Locate the cell with the specified text and output its [x, y] center coordinate. 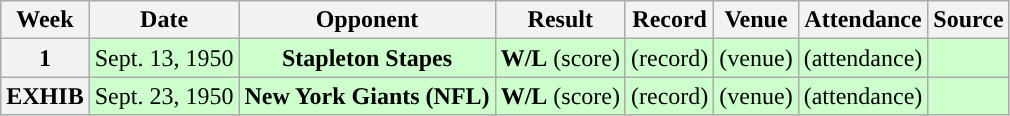
Sept. 13, 1950 [164, 58]
Venue [756, 20]
Result [560, 20]
EXHIB [45, 96]
1 [45, 58]
Opponent [367, 20]
New York Giants (NFL) [367, 96]
Record [669, 20]
Stapleton Stapes [367, 58]
Attendance [863, 20]
Source [968, 20]
Sept. 23, 1950 [164, 96]
Date [164, 20]
Week [45, 20]
